Extract the (X, Y) coordinate from the center of the cell holding the provided text.  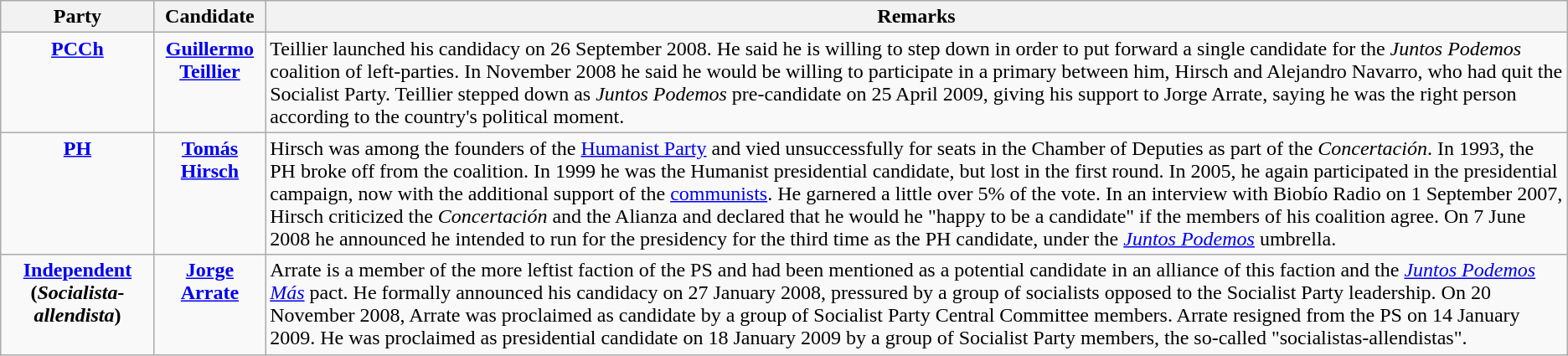
PCCh (77, 82)
Jorge Arrate (209, 305)
Remarks (916, 17)
Guillermo Teillier (209, 82)
Tomás Hirsch (209, 193)
Independent (Socialista-allendista) (77, 305)
Candidate (209, 17)
Party (77, 17)
PH (77, 193)
